Extract the [X, Y] coordinate from the center of the cell holding the provided text.  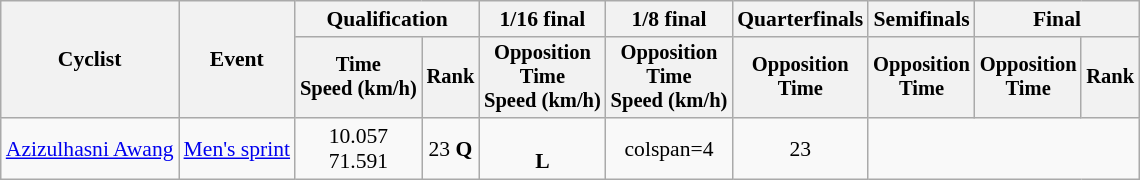
L [542, 148]
Qualification [387, 19]
Cyclist [90, 60]
Men's sprint [238, 148]
Quarterfinals [800, 19]
Event [238, 60]
1/16 final [542, 19]
1/8 final [670, 19]
10.05771.591 [358, 148]
Azizulhasni Awang [90, 148]
colspan=4 [670, 148]
23 [800, 148]
Semifinals [922, 19]
23 Q [451, 148]
TimeSpeed (km/h) [358, 78]
Final [1057, 19]
